Capture the cell that displays the provided text and extract its [X, Y] central coordinate. 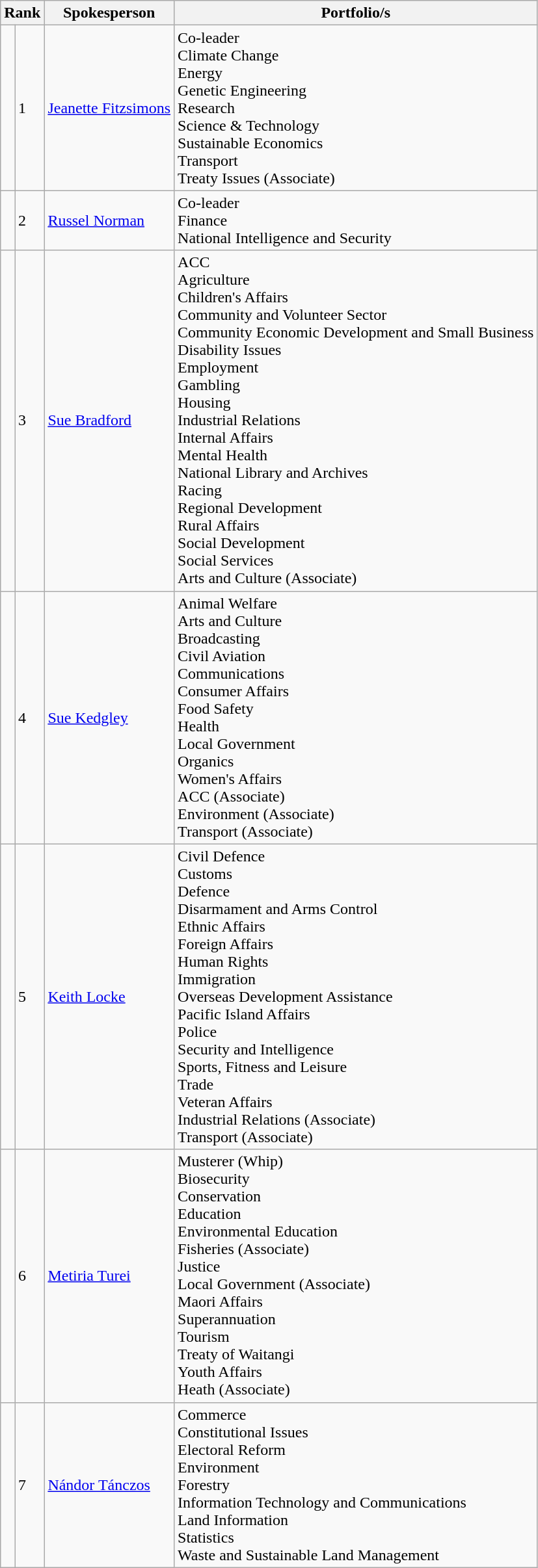
4 [29, 718]
1 [29, 108]
Sue Bradford [109, 421]
Co-leaderFinanceNational Intelligence and Security [356, 220]
Russel Norman [109, 220]
Portfolio/s [356, 13]
Co-leaderClimate ChangeEnergyGenetic EngineeringResearchScience & TechnologySustainable EconomicsTransportTreaty Issues (Associate) [356, 108]
Rank [22, 13]
Keith Locke [109, 997]
Metiria Turei [109, 1275]
2 [29, 220]
Spokesperson [109, 13]
Jeanette Fitzsimons [109, 108]
6 [29, 1275]
Sue Kedgley [109, 718]
3 [29, 421]
Nándor Tánczos [109, 1485]
7 [29, 1485]
5 [29, 997]
